Determine the [X, Y] coordinate at the center of the cell enclosing the given text.  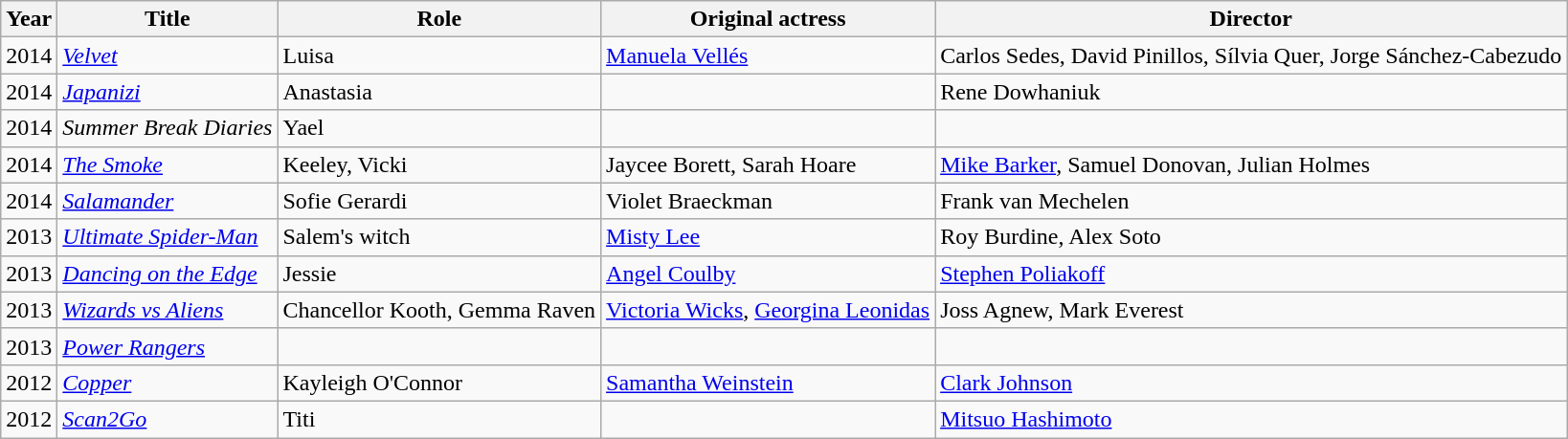
Mitsuo Hashimoto [1251, 419]
Chancellor Kooth, Gemma Raven [439, 310]
Jessie [439, 274]
Jaycee Borett, Sarah Hoare [768, 165]
Yael [439, 128]
Titi [439, 419]
Frank van Mechelen [1251, 201]
Title [168, 19]
Velvet [168, 55]
Joss Agnew, Mark Everest [1251, 310]
Japanizi [168, 92]
Angel Coulby [768, 274]
Carlos Sedes, David Pinillos, Sílvia Quer, Jorge Sánchez-Cabezudo [1251, 55]
Original actress [768, 19]
Rene Dowhaniuk [1251, 92]
Misty Lee [768, 237]
Mike Barker, Samuel Donovan, Julian Holmes [1251, 165]
Roy Burdine, Alex Soto [1251, 237]
Role [439, 19]
Manuela Vellés [768, 55]
Year [29, 19]
Luisa [439, 55]
Director [1251, 19]
Samantha Weinstein [768, 383]
Copper [168, 383]
Violet Braeckman [768, 201]
Salem's witch [439, 237]
Ultimate Spider-Man [168, 237]
Wizards vs Aliens [168, 310]
Scan2Go [168, 419]
Sofie Gerardi [439, 201]
Power Rangers [168, 346]
Salamander [168, 201]
The Smoke [168, 165]
Dancing on the Edge [168, 274]
Summer Break Diaries [168, 128]
Victoria Wicks, Georgina Leonidas [768, 310]
Stephen Poliakoff [1251, 274]
Kayleigh O'Connor [439, 383]
Clark Johnson [1251, 383]
Keeley, Vicki [439, 165]
Anastasia [439, 92]
